Scan for the cell matching the given text and deliver its [x, y] coordinate at center. 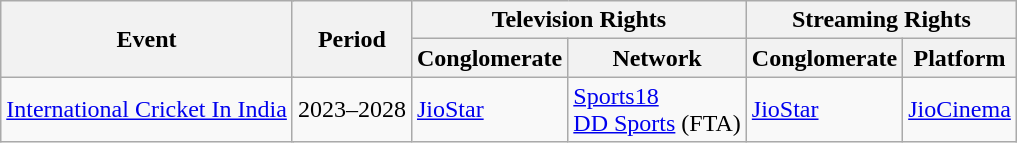
2023–2028 [352, 110]
JioCinema [960, 110]
Streaming Rights [881, 20]
Platform [960, 58]
International Cricket In India [147, 110]
Event [147, 39]
Sports18DD Sports (FTA) [657, 110]
Television Rights [578, 20]
Period [352, 39]
Network [657, 58]
